Output the [x, y] coordinate of the center of the cell containing the given text.  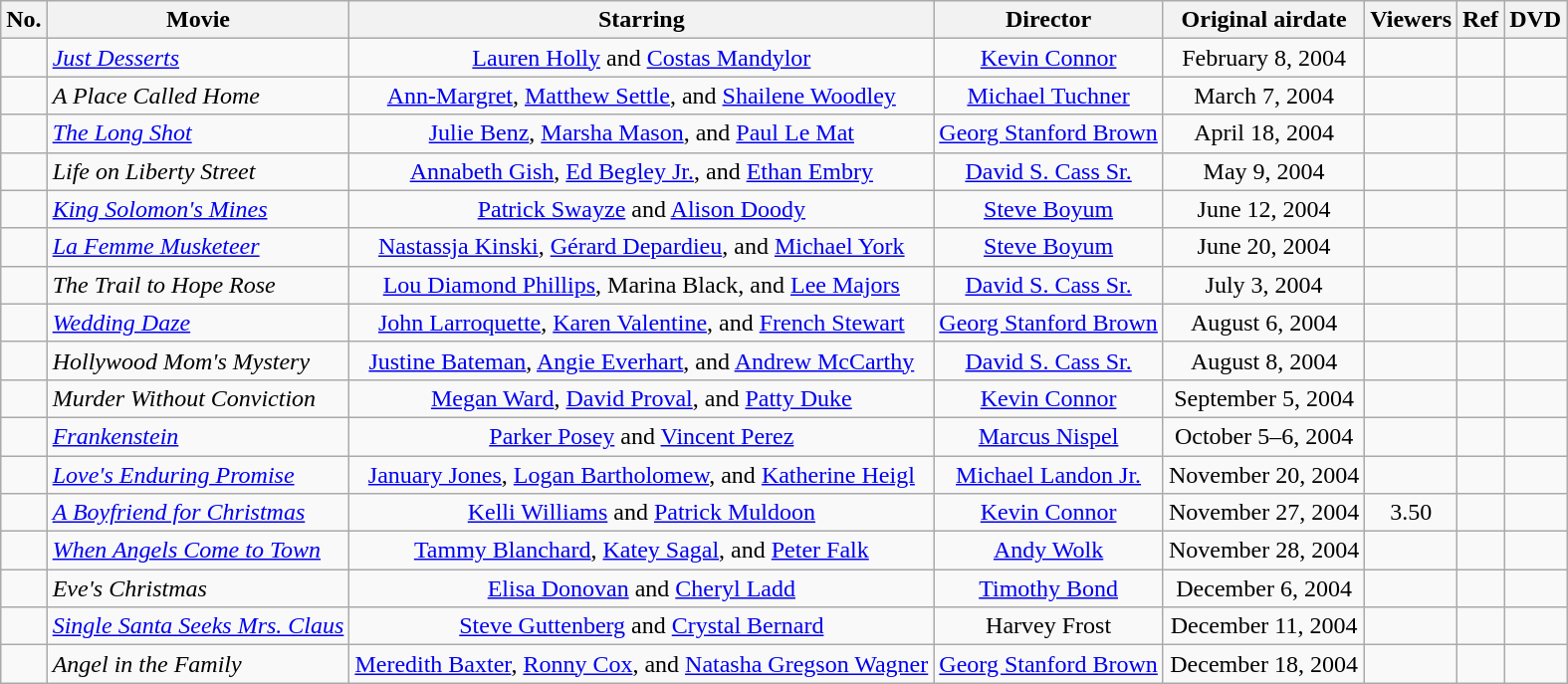
DVD [1535, 20]
Michael Landon Jr. [1049, 475]
Patrick Swayze and Alison Doody [641, 209]
Annabeth Gish, Ed Begley Jr., and Ethan Embry [641, 171]
Steve Guttenberg and Crystal Bernard [641, 626]
Lauren Holly and Costas Mandylor [641, 58]
Nastassja Kinski, Gérard Depardieu, and Michael York [641, 247]
Julie Benz, Marsha Mason, and Paul Le Mat [641, 133]
Meredith Baxter, Ronny Cox, and Natasha Gregson Wagner [641, 664]
Murder Without Conviction [198, 398]
April 18, 2004 [1263, 133]
Wedding Daze [198, 323]
Original airdate [1263, 20]
March 7, 2004 [1263, 96]
June 12, 2004 [1263, 209]
Hollywood Mom's Mystery [198, 360]
Tammy Blanchard, Katey Sagal, and Peter Falk [641, 551]
November 28, 2004 [1263, 551]
A Boyfriend for Christmas [198, 513]
The Long Shot [198, 133]
May 9, 2004 [1263, 171]
No. [24, 20]
January Jones, Logan Bartholomew, and Katherine Heigl [641, 475]
Movie [198, 20]
Ann-Margret, Matthew Settle, and Shailene Woodley [641, 96]
Andy Wolk [1049, 551]
When Angels Come to Town [198, 551]
Parker Posey and Vincent Perez [641, 436]
Megan Ward, David Proval, and Patty Duke [641, 398]
The Trail to Hope Rose [198, 285]
Timothy Bond [1049, 588]
Frankenstein [198, 436]
Love's Enduring Promise [198, 475]
Lou Diamond Phillips, Marina Black, and Lee Majors [641, 285]
November 27, 2004 [1263, 513]
Starring [641, 20]
Michael Tuchner [1049, 96]
November 20, 2004 [1263, 475]
February 8, 2004 [1263, 58]
December 11, 2004 [1263, 626]
Harvey Frost [1049, 626]
December 6, 2004 [1263, 588]
Justine Bateman, Angie Everhart, and Andrew McCarthy [641, 360]
Eve's Christmas [198, 588]
June 20, 2004 [1263, 247]
Life on Liberty Street [198, 171]
Angel in the Family [198, 664]
October 5–6, 2004 [1263, 436]
July 3, 2004 [1263, 285]
Just Desserts [198, 58]
Kelli Williams and Patrick Muldoon [641, 513]
December 18, 2004 [1263, 664]
A Place Called Home [198, 96]
August 6, 2004 [1263, 323]
September 5, 2004 [1263, 398]
Single Santa Seeks Mrs. Claus [198, 626]
August 8, 2004 [1263, 360]
La Femme Musketeer [198, 247]
Viewers [1412, 20]
Marcus Nispel [1049, 436]
King Solomon's Mines [198, 209]
John Larroquette, Karen Valentine, and French Stewart [641, 323]
3.50 [1412, 513]
Ref [1481, 20]
Director [1049, 20]
Elisa Donovan and Cheryl Ladd [641, 588]
